Scan for the cell matching the given text and deliver its (x, y) coordinate at center. 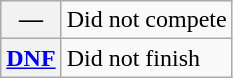
— (31, 20)
Did not compete (146, 20)
Did not finish (146, 58)
DNF (31, 58)
